Locate the cell with the specified text and output its [X, Y] center coordinate. 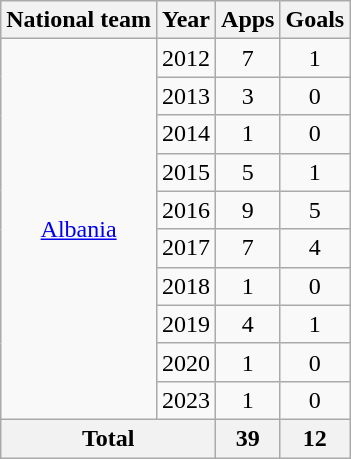
39 [248, 438]
2023 [186, 400]
Apps [248, 20]
Goals [315, 20]
Albania [79, 230]
2012 [186, 58]
2019 [186, 324]
2014 [186, 134]
2020 [186, 362]
2018 [186, 286]
2013 [186, 96]
National team [79, 20]
Total [108, 438]
2015 [186, 172]
2016 [186, 210]
Year [186, 20]
9 [248, 210]
2017 [186, 248]
12 [315, 438]
3 [248, 96]
